Capture the cell that displays the provided text and extract its (x, y) central coordinate. 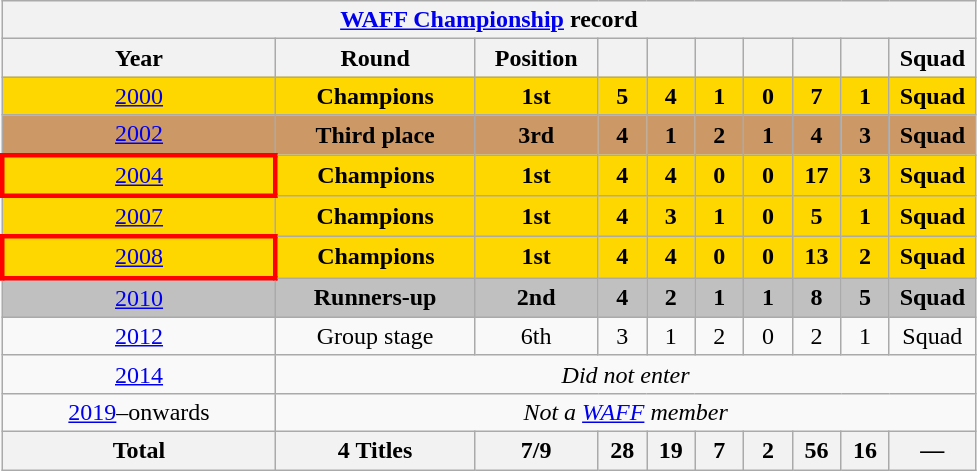
16 (866, 450)
19 (670, 450)
7/9 (536, 450)
Did not enter (626, 374)
Year (139, 58)
2007 (139, 216)
WAFF Championship record (488, 20)
Position (536, 58)
Not a WAFF member (626, 412)
3rd (536, 135)
2012 (139, 336)
2004 (139, 174)
2nd (536, 298)
4 Titles (376, 450)
28 (622, 450)
Runners-up (376, 298)
6th (536, 336)
2010 (139, 298)
2000 (139, 96)
2002 (139, 135)
Round (376, 58)
8 (816, 298)
13 (816, 258)
— (932, 450)
17 (816, 174)
Total (139, 450)
2008 (139, 258)
Third place (376, 135)
2014 (139, 374)
Group stage (376, 336)
56 (816, 450)
2019–onwards (139, 412)
